Find where the given text appears and provide that cell's center as [x, y] coordinate. 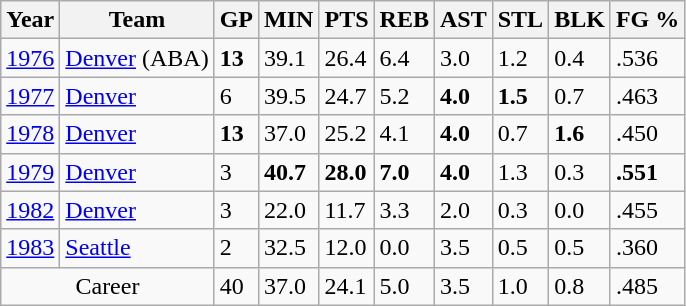
1.5 [520, 96]
39.5 [289, 96]
Year [30, 20]
1.2 [520, 58]
25.2 [346, 134]
3.0 [463, 58]
3.3 [404, 210]
2 [236, 248]
REB [404, 20]
0.4 [580, 58]
1977 [30, 96]
Seattle [137, 248]
1.0 [520, 286]
11.7 [346, 210]
4.1 [404, 134]
STL [520, 20]
28.0 [346, 172]
1.3 [520, 172]
26.4 [346, 58]
40 [236, 286]
PTS [346, 20]
.360 [647, 248]
FG % [647, 20]
12.0 [346, 248]
2.0 [463, 210]
1976 [30, 58]
Career [108, 286]
Team [137, 20]
.463 [647, 96]
.551 [647, 172]
24.7 [346, 96]
1979 [30, 172]
GP [236, 20]
6.4 [404, 58]
1982 [30, 210]
6 [236, 96]
0.8 [580, 286]
5.2 [404, 96]
39.1 [289, 58]
1983 [30, 248]
40.7 [289, 172]
1978 [30, 134]
22.0 [289, 210]
7.0 [404, 172]
.450 [647, 134]
BLK [580, 20]
AST [463, 20]
32.5 [289, 248]
5.0 [404, 286]
1.6 [580, 134]
.485 [647, 286]
.455 [647, 210]
MIN [289, 20]
.536 [647, 58]
24.1 [346, 286]
Denver (ABA) [137, 58]
